Output the (x, y) coordinate of the center of the cell containing the given text.  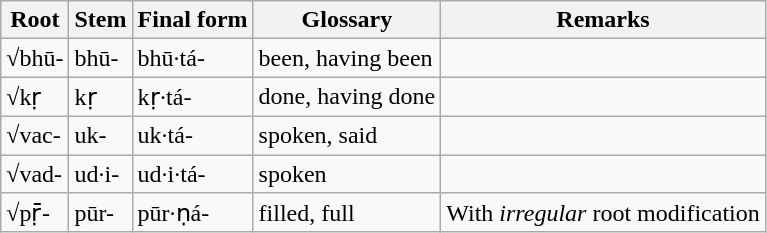
√vac- (35, 135)
bhū- (100, 58)
Remarks (604, 20)
uk·tá- (192, 135)
√kṛ (35, 97)
been, having been (347, 58)
With irregular root modification (604, 213)
kṛ·tá- (192, 97)
Stem (100, 20)
filled, full (347, 213)
kṛ (100, 97)
pūr- (100, 213)
ud·i·tá- (192, 173)
spoken (347, 173)
ud·i- (100, 173)
√vad- (35, 173)
bhū·tá- (192, 58)
Root (35, 20)
Final form (192, 20)
Glossary (347, 20)
√pṝ- (35, 213)
uk- (100, 135)
√bhū- (35, 58)
spoken, said (347, 135)
done, having done (347, 97)
pūr·ṇá- (192, 213)
